Output the [x, y] coordinate of the center of the cell containing the given text.  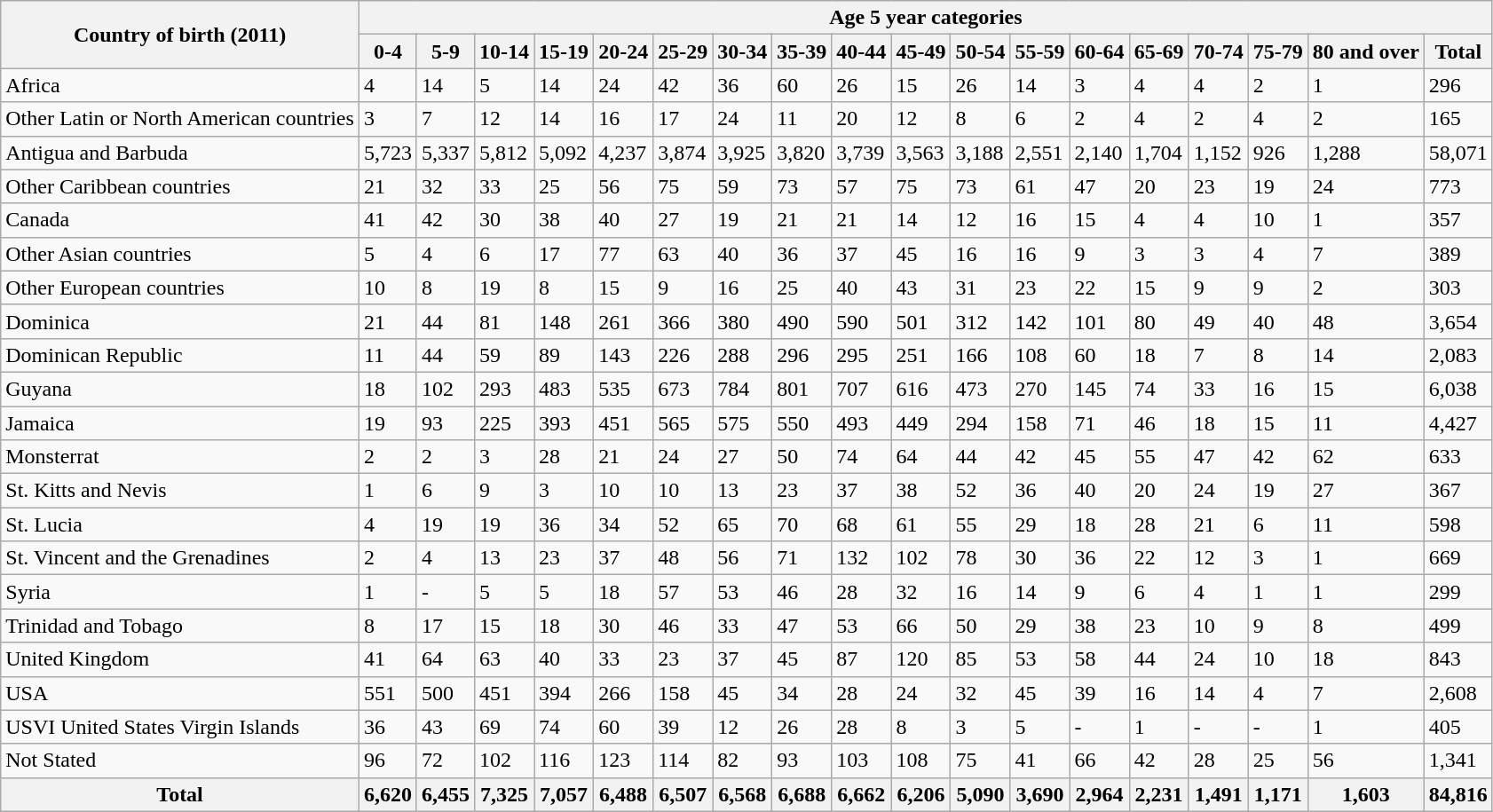
295 [861, 355]
801 [802, 389]
1,603 [1365, 794]
1,152 [1218, 153]
6,507 [683, 794]
5-9 [446, 51]
20-24 [623, 51]
405 [1457, 727]
Syria [180, 592]
490 [802, 321]
62 [1365, 457]
773 [1457, 186]
550 [802, 423]
Not Stated [180, 761]
80 and over [1365, 51]
Trinidad and Tobago [180, 626]
60-64 [1099, 51]
393 [565, 423]
45-49 [921, 51]
114 [683, 761]
123 [623, 761]
293 [504, 389]
82 [742, 761]
5,090 [980, 794]
Jamaica [180, 423]
380 [742, 321]
65 [742, 524]
926 [1278, 153]
25-29 [683, 51]
58 [1099, 659]
Guyana [180, 389]
84,816 [1457, 794]
389 [1457, 254]
843 [1457, 659]
575 [742, 423]
58,071 [1457, 153]
303 [1457, 288]
65-69 [1159, 51]
501 [921, 321]
251 [921, 355]
Country of birth (2011) [180, 35]
3,739 [861, 153]
Age 5 year categories [925, 18]
2,551 [1040, 153]
120 [921, 659]
7,057 [565, 794]
225 [504, 423]
598 [1457, 524]
1,288 [1365, 153]
616 [921, 389]
784 [742, 389]
3,690 [1040, 794]
Antigua and Barbuda [180, 153]
96 [387, 761]
5,337 [446, 153]
165 [1457, 119]
148 [565, 321]
4,427 [1457, 423]
50-54 [980, 51]
312 [980, 321]
2,964 [1099, 794]
143 [623, 355]
270 [1040, 389]
226 [683, 355]
366 [683, 321]
Other Caribbean countries [180, 186]
89 [565, 355]
116 [565, 761]
6,662 [861, 794]
USVI United States Virgin Islands [180, 727]
87 [861, 659]
77 [623, 254]
10-14 [504, 51]
394 [565, 693]
2,140 [1099, 153]
4,237 [623, 153]
551 [387, 693]
288 [742, 355]
669 [1457, 558]
673 [683, 389]
70 [802, 524]
707 [861, 389]
3,925 [742, 153]
69 [504, 727]
3,188 [980, 153]
299 [1457, 592]
357 [1457, 220]
2,231 [1159, 794]
Dominica [180, 321]
St. Lucia [180, 524]
6,488 [623, 794]
6,038 [1457, 389]
3,654 [1457, 321]
Other European countries [180, 288]
Other Latin or North American countries [180, 119]
1,341 [1457, 761]
565 [683, 423]
30-34 [742, 51]
68 [861, 524]
6,455 [446, 794]
6,688 [802, 794]
72 [446, 761]
5,812 [504, 153]
2,083 [1457, 355]
15-19 [565, 51]
473 [980, 389]
Africa [180, 85]
6,568 [742, 794]
499 [1457, 626]
6,206 [921, 794]
75-79 [1278, 51]
633 [1457, 457]
6,620 [387, 794]
United Kingdom [180, 659]
31 [980, 288]
449 [921, 423]
7,325 [504, 794]
Other Asian countries [180, 254]
145 [1099, 389]
266 [623, 693]
3,563 [921, 153]
3,820 [802, 153]
166 [980, 355]
132 [861, 558]
367 [1457, 491]
St. Vincent and the Grenadines [180, 558]
5,723 [387, 153]
35-39 [802, 51]
80 [1159, 321]
Dominican Republic [180, 355]
70-74 [1218, 51]
3,874 [683, 153]
USA [180, 693]
590 [861, 321]
1,171 [1278, 794]
1,491 [1218, 794]
103 [861, 761]
55-59 [1040, 51]
85 [980, 659]
142 [1040, 321]
St. Kitts and Nevis [180, 491]
49 [1218, 321]
2,608 [1457, 693]
Canada [180, 220]
493 [861, 423]
0-4 [387, 51]
5,092 [565, 153]
1,704 [1159, 153]
500 [446, 693]
483 [565, 389]
101 [1099, 321]
Monsterrat [180, 457]
81 [504, 321]
294 [980, 423]
535 [623, 389]
261 [623, 321]
40-44 [861, 51]
78 [980, 558]
